Find where the given text appears and provide that cell's center as [x, y] coordinate. 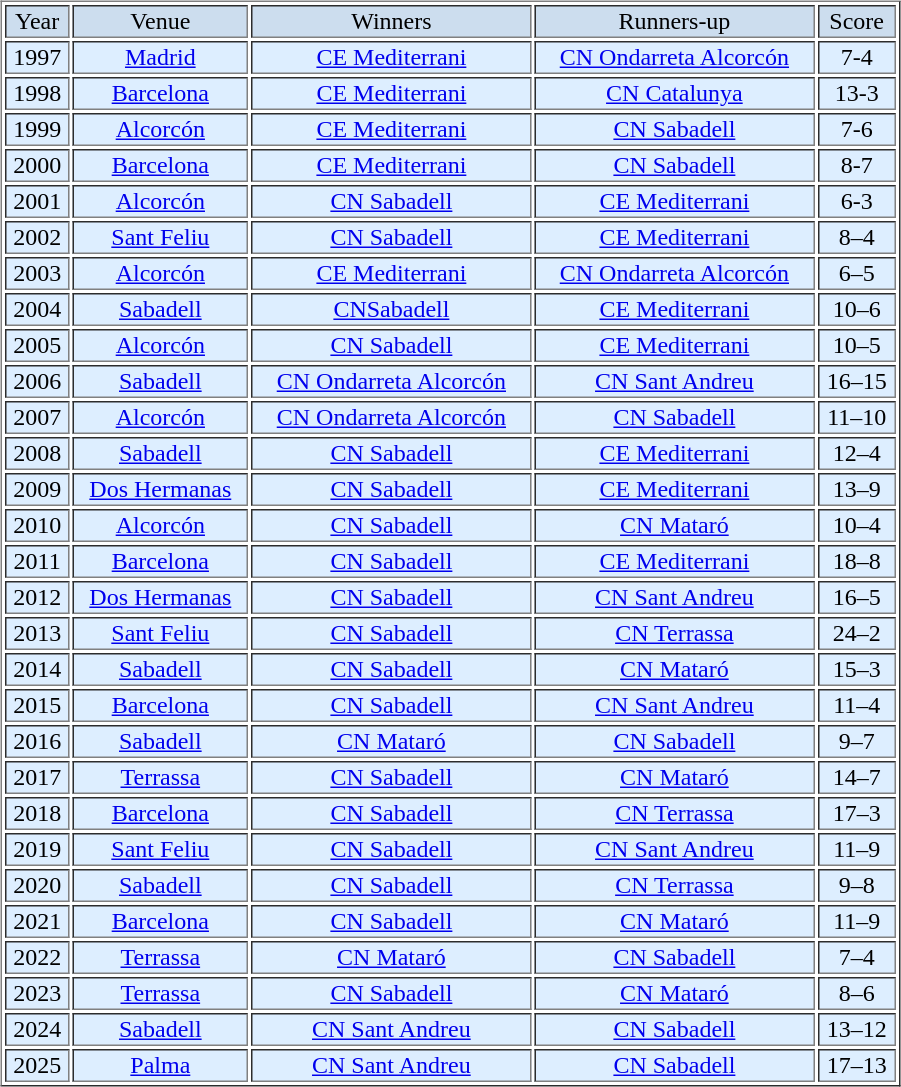
2017 [37, 778]
9–8 [856, 886]
16–5 [856, 598]
11–10 [856, 418]
Score [856, 22]
2014 [37, 670]
Runners-up [674, 22]
2025 [37, 1066]
16–15 [856, 382]
8-7 [856, 166]
24–2 [856, 634]
1998 [37, 94]
12–4 [856, 454]
2012 [37, 598]
7-6 [856, 130]
13–9 [856, 490]
2024 [37, 1030]
2021 [37, 922]
17–13 [856, 1066]
CNSabadell [391, 310]
2022 [37, 958]
10–6 [856, 310]
2020 [37, 886]
6-3 [856, 202]
14–7 [856, 778]
2007 [37, 418]
Palma [160, 1066]
2005 [37, 346]
CN Catalunya [674, 94]
2001 [37, 202]
Winners [391, 22]
2018 [37, 814]
6–5 [856, 274]
2010 [37, 526]
1999 [37, 130]
15–3 [856, 670]
2006 [37, 382]
2009 [37, 490]
1997 [37, 58]
10–4 [856, 526]
2019 [37, 850]
11–4 [856, 706]
17–3 [856, 814]
Year [37, 22]
7–4 [856, 958]
2015 [37, 706]
2016 [37, 742]
2011 [37, 562]
2000 [37, 166]
13–12 [856, 1030]
18–8 [856, 562]
9–7 [856, 742]
2003 [37, 274]
8–6 [856, 994]
2023 [37, 994]
7-4 [856, 58]
13-3 [856, 94]
Venue [160, 22]
Madrid [160, 58]
2013 [37, 634]
10–5 [856, 346]
2002 [37, 238]
2004 [37, 310]
2008 [37, 454]
8–4 [856, 238]
